Identify which cell holds the provided text, then report its [x, y] central coordinate. 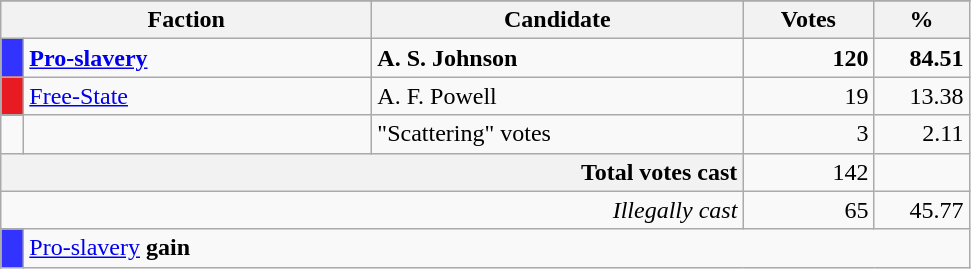
% [922, 20]
120 [808, 58]
"Scattering" votes [558, 134]
65 [808, 210]
3 [808, 134]
A. F. Powell [558, 96]
A. S. Johnson [558, 58]
Candidate [558, 20]
Votes [808, 20]
45.77 [922, 210]
Pro-slavery gain [496, 248]
Faction [186, 20]
84.51 [922, 58]
13.38 [922, 96]
19 [808, 96]
Pro-slavery [198, 58]
142 [808, 172]
Illegally cast [372, 210]
2.11 [922, 134]
Free-State [198, 96]
Total votes cast [372, 172]
